For the text-containing cell, return its midpoint in (x, y) coordinate format. 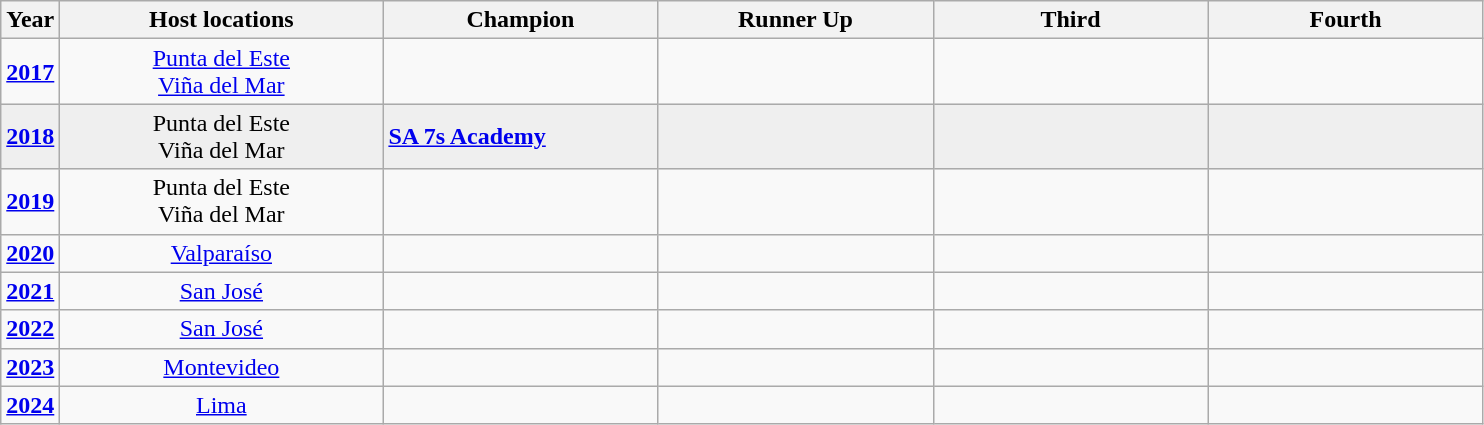
Montevideo (222, 367)
Fourth (1346, 20)
Host locations (222, 20)
Champion (520, 20)
2022 (30, 329)
2024 (30, 405)
Year (30, 20)
Lima (222, 405)
Third (1070, 20)
2017 (30, 72)
SA 7s Academy (520, 136)
Runner Up (796, 20)
Valparaíso (222, 253)
2020 (30, 253)
2021 (30, 291)
2019 (30, 202)
2023 (30, 367)
2018 (30, 136)
